Detect which cell encompasses the target text, then output its [x, y] center coordinate. 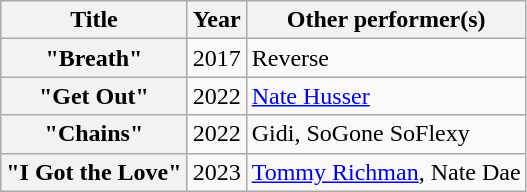
2017 [216, 58]
"I Got the Love" [94, 172]
Reverse [386, 58]
Tommy Richman, Nate Dae [386, 172]
2023 [216, 172]
Gidi, SoGone SoFlexy [386, 134]
"Breath" [94, 58]
"Chains" [94, 134]
"Get Out" [94, 96]
Title [94, 20]
Nate Husser [386, 96]
Year [216, 20]
Other performer(s) [386, 20]
